Determine the [x, y] coordinate at the center of the cell enclosing the given text.  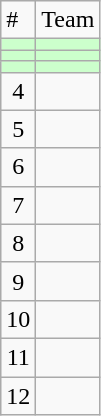
6 [18, 167]
9 [18, 281]
Team [68, 20]
4 [18, 91]
10 [18, 319]
7 [18, 205]
# [18, 20]
11 [18, 357]
12 [18, 395]
8 [18, 243]
5 [18, 129]
